Scan for the cell matching the given text and deliver its (x, y) coordinate at center. 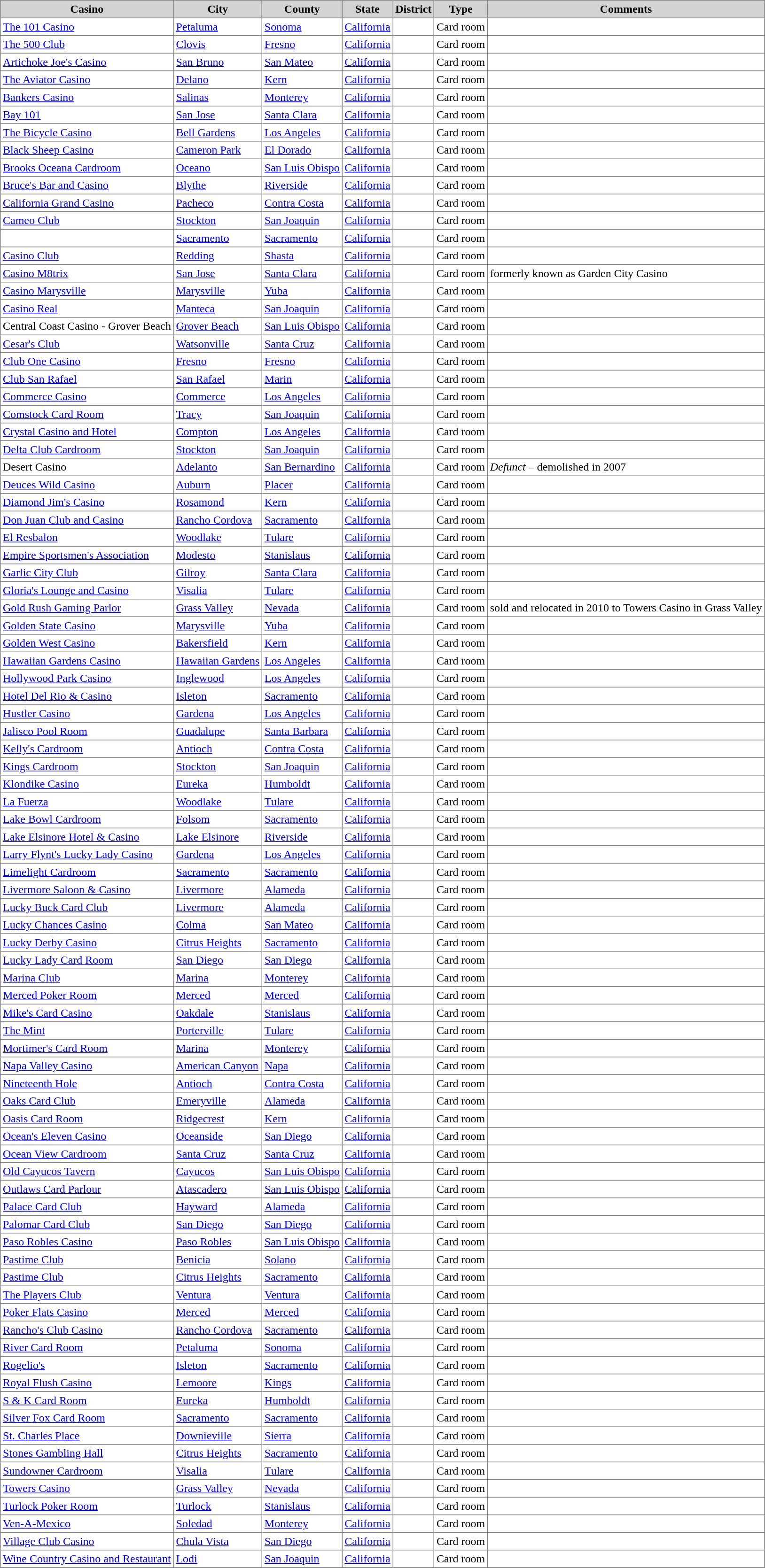
Club One Casino (87, 362)
Casino Club (87, 256)
sold and relocated in 2010 to Towers Casino in Grass Valley (626, 608)
Auburn (218, 485)
Nineteenth Hole (87, 1083)
Hollywood Park Casino (87, 679)
Lucky Chances Casino (87, 925)
Bay 101 (87, 115)
Casino M8trix (87, 273)
The 500 Club (87, 45)
Lucky Lady Card Room (87, 960)
Gold Rush Gaming Parlor (87, 608)
The Aviator Casino (87, 80)
Hawaiian Gardens (218, 661)
San Bernardino (303, 467)
Cameron Park (218, 150)
The 101 Casino (87, 27)
Hawaiian Gardens Casino (87, 661)
Silver Fox Card Room (87, 1418)
Golden State Casino (87, 626)
Marin (303, 379)
Watsonville (218, 344)
Casino Marysville (87, 291)
Blythe (218, 185)
Ocean View Cardroom (87, 1154)
Oasis Card Room (87, 1119)
Hustler Casino (87, 714)
Manteca (218, 309)
Club San Rafael (87, 379)
Gilroy (218, 573)
Inglewood (218, 679)
San Rafael (218, 379)
Oaks Card Club (87, 1101)
City (218, 9)
Outlaws Card Parlour (87, 1189)
Palomar Card Club (87, 1224)
Rosamond (218, 502)
State (367, 9)
Kings (303, 1383)
Paso Robles Casino (87, 1242)
Tracy (218, 414)
El Resbalon (87, 538)
Defunct – demolished in 2007 (626, 467)
Casino Real (87, 309)
Pacheco (218, 203)
Cayucos (218, 1172)
Comments (626, 9)
La Fuerza (87, 802)
Adelanto (218, 467)
Turlock (218, 1506)
Lake Elsinore Hotel & Casino (87, 837)
Soledad (218, 1524)
Benicia (218, 1259)
Delta Club Cardroom (87, 449)
Royal Flush Casino (87, 1383)
Kelly's Cardroom (87, 749)
Chula Vista (218, 1541)
Porterville (218, 1031)
Guadalupe (218, 731)
Sundowner Cardroom (87, 1471)
District (414, 9)
Kings Cardroom (87, 766)
Central Coast Casino - Grover Beach (87, 326)
Jalisco Pool Room (87, 731)
Diamond Jim's Casino (87, 502)
Ven-A-Mexico (87, 1524)
The Bicycle Casino (87, 132)
St. Charles Place (87, 1436)
River Card Room (87, 1348)
Commerce Casino (87, 397)
Comstock Card Room (87, 414)
Brooks Oceana Cardroom (87, 168)
Rancho's Club Casino (87, 1330)
Bruce's Bar and Casino (87, 185)
Marina Club (87, 978)
Napa (303, 1066)
Black Sheep Casino (87, 150)
Turlock Poker Room (87, 1506)
El Dorado (303, 150)
Towers Casino (87, 1489)
Desert Casino (87, 467)
Gloria's Lounge and Casino (87, 590)
Artichoke Joe's Casino (87, 62)
Wine Country Casino and Restaurant (87, 1559)
Santa Barbara (303, 731)
Crystal Casino and Hotel (87, 432)
Garlic City Club (87, 573)
Casino (87, 9)
Paso Robles (218, 1242)
Mortimer's Card Room (87, 1048)
Delano (218, 80)
Lodi (218, 1559)
Type (461, 9)
Palace Card Club (87, 1207)
formerly known as Garden City Casino (626, 273)
Commerce (218, 397)
Hayward (218, 1207)
Oceanside (218, 1136)
Emeryville (218, 1101)
Shasta (303, 256)
Oakdale (218, 1013)
Ocean's Eleven Casino (87, 1136)
Ridgecrest (218, 1119)
Livermore Saloon & Casino (87, 890)
Rogelio's (87, 1365)
Solano (303, 1259)
Empire Sportsmen's Association (87, 555)
Clovis (218, 45)
Placer (303, 485)
Hotel Del Rio & Casino (87, 696)
Cesar's Club (87, 344)
Bakersfield (218, 643)
Lemoore (218, 1383)
Mike's Card Casino (87, 1013)
Colma (218, 925)
Merced Poker Room (87, 996)
Modesto (218, 555)
Sierra (303, 1436)
Deuces Wild Casino (87, 485)
Don Juan Club and Casino (87, 520)
American Canyon (218, 1066)
Larry Flynt's Lucky Lady Casino (87, 855)
Napa Valley Casino (87, 1066)
S & K Card Room (87, 1400)
California Grand Casino (87, 203)
The Mint (87, 1031)
Klondike Casino (87, 784)
Limelight Cardroom (87, 872)
The Players Club (87, 1295)
County (303, 9)
Bankers Casino (87, 97)
Poker Flats Casino (87, 1313)
Downieville (218, 1436)
Lake Elsinore (218, 837)
Village Club Casino (87, 1541)
Grover Beach (218, 326)
Atascadero (218, 1189)
Bell Gardens (218, 132)
Lucky Buck Card Club (87, 907)
Stones Gambling Hall (87, 1453)
Lucky Derby Casino (87, 942)
Folsom (218, 819)
Old Cayucos Tavern (87, 1172)
Lake Bowl Cardroom (87, 819)
San Bruno (218, 62)
Oceano (218, 168)
Compton (218, 432)
Golden West Casino (87, 643)
Redding (218, 256)
Cameo Club (87, 221)
Salinas (218, 97)
